Capture the cell that displays the provided text and extract its [x, y] central coordinate. 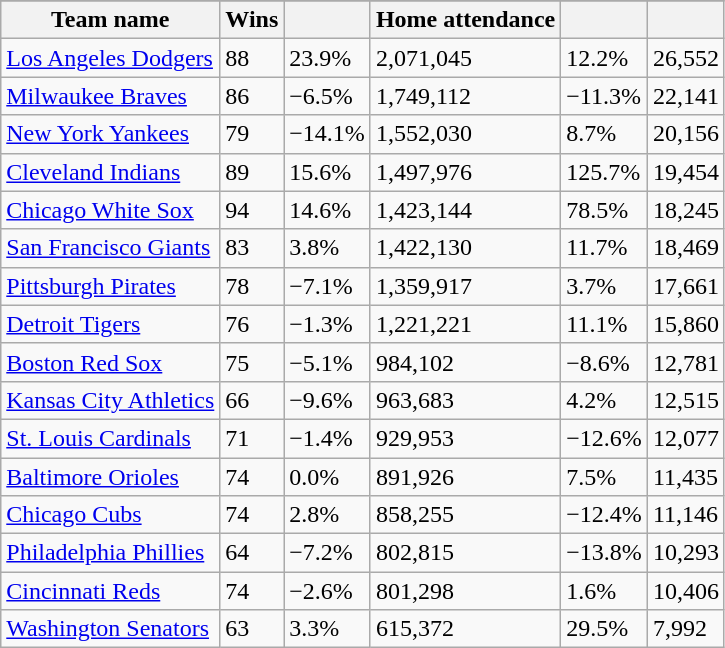
22,141 [686, 96]
86 [252, 96]
1,552,030 [465, 134]
−8.6% [604, 362]
64 [252, 553]
−14.1% [328, 134]
76 [252, 324]
66 [252, 400]
1,749,112 [465, 96]
4.2% [604, 400]
858,255 [465, 515]
11.7% [604, 248]
963,683 [465, 400]
3.7% [604, 286]
Philadelphia Phillies [110, 553]
891,926 [465, 477]
Baltimore Orioles [110, 477]
−6.5% [328, 96]
10,406 [686, 591]
1,422,130 [465, 248]
14.6% [328, 210]
3.8% [328, 248]
3.3% [328, 629]
Team name [110, 20]
Chicago Cubs [110, 515]
12,515 [686, 400]
12,077 [686, 438]
125.7% [604, 172]
Milwaukee Braves [110, 96]
83 [252, 248]
New York Yankees [110, 134]
−1.4% [328, 438]
17,661 [686, 286]
12.2% [604, 58]
−12.6% [604, 438]
8.7% [604, 134]
Detroit Tigers [110, 324]
San Francisco Giants [110, 248]
Boston Red Sox [110, 362]
−12.4% [604, 515]
984,102 [465, 362]
802,815 [465, 553]
1,221,221 [465, 324]
−9.6% [328, 400]
11.1% [604, 324]
23.9% [328, 58]
29.5% [604, 629]
Cleveland Indians [110, 172]
−7.2% [328, 553]
10,293 [686, 553]
63 [252, 629]
15.6% [328, 172]
St. Louis Cardinals [110, 438]
18,469 [686, 248]
801,298 [465, 591]
89 [252, 172]
18,245 [686, 210]
1,497,976 [465, 172]
2,071,045 [465, 58]
79 [252, 134]
0.0% [328, 477]
71 [252, 438]
−11.3% [604, 96]
11,146 [686, 515]
Washington Senators [110, 629]
20,156 [686, 134]
Los Angeles Dodgers [110, 58]
−2.6% [328, 591]
26,552 [686, 58]
7,992 [686, 629]
−5.1% [328, 362]
75 [252, 362]
Home attendance [465, 20]
1,423,144 [465, 210]
−1.3% [328, 324]
1.6% [604, 591]
Kansas City Athletics [110, 400]
11,435 [686, 477]
−13.8% [604, 553]
615,372 [465, 629]
12,781 [686, 362]
2.8% [328, 515]
929,953 [465, 438]
Pittsburgh Pirates [110, 286]
1,359,917 [465, 286]
Cincinnati Reds [110, 591]
94 [252, 210]
78 [252, 286]
88 [252, 58]
19,454 [686, 172]
Wins [252, 20]
15,860 [686, 324]
Chicago White Sox [110, 210]
7.5% [604, 477]
78.5% [604, 210]
−7.1% [328, 286]
